Detect which cell encompasses the target text, then output its [X, Y] center coordinate. 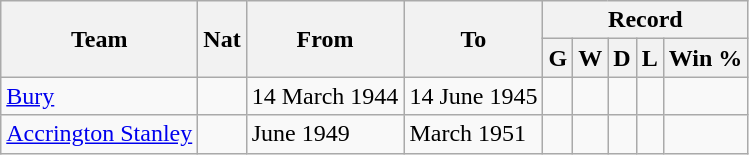
W [590, 58]
March 1951 [474, 134]
G [558, 58]
D [622, 58]
From [325, 39]
Win % [706, 58]
Team [100, 39]
To [474, 39]
Bury [100, 96]
14 June 1945 [474, 96]
14 March 1944 [325, 96]
June 1949 [325, 134]
Record [646, 20]
Accrington Stanley [100, 134]
L [650, 58]
Nat [222, 39]
